Locate the cell with the specified text and output its (X, Y) center coordinate. 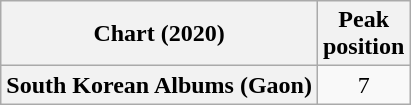
Peakposition (363, 34)
South Korean Albums (Gaon) (160, 85)
7 (363, 85)
Chart (2020) (160, 34)
